Search for the cell housing the specified text and yield its [X, Y] center coordinate. 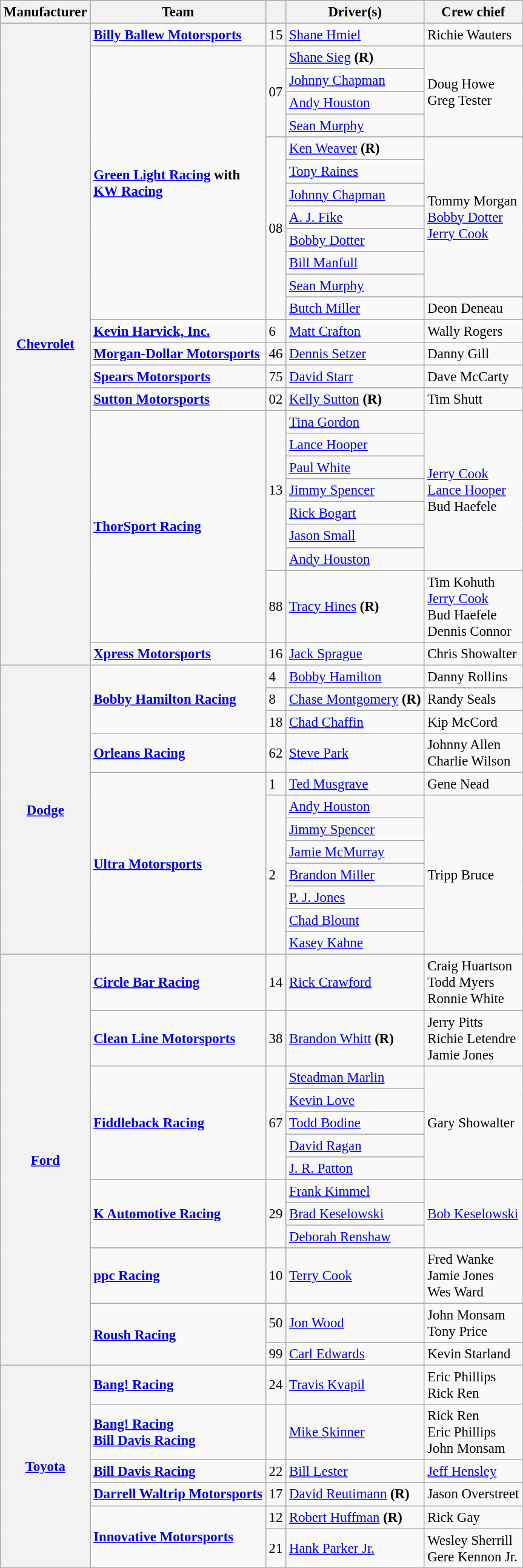
50 [275, 1324]
Sutton Motorsports [178, 399]
Bobby Hamilton Racing [178, 699]
Fiddleback Racing [178, 1123]
Dave McCarty [473, 376]
Ford [45, 1160]
Brandon Miller [355, 875]
6 [275, 331]
Doug Howe Greg Tester [473, 92]
Kip McCord [473, 722]
Chevrolet [45, 344]
Jon Wood [355, 1324]
Billy Ballew Motorsports [178, 35]
Wesley Sherrill Gere Kennon Jr. [473, 1548]
Team [178, 12]
12 [275, 1517]
ThorSport Racing [178, 527]
Brandon Whitt (R) [355, 1038]
Deborah Renshaw [355, 1236]
Dodge [45, 810]
David Starr [355, 376]
K Automotive Racing [178, 1213]
29 [275, 1213]
Jamie McMurray [355, 852]
Rick Crawford [355, 983]
46 [275, 354]
Tony Raines [355, 172]
Bang! Racing Bill Davis Racing [178, 1432]
ppc Racing [178, 1276]
Randy Seals [473, 699]
Shane Sieg (R) [355, 58]
Bang! Racing [178, 1386]
Tim Kohuth Jerry Cook Bud Haefele Dennis Connor [473, 606]
John Monsam Tony Price [473, 1324]
Darrell Waltrip Motorsports [178, 1495]
Chase Montgomery (R) [355, 699]
18 [275, 722]
75 [275, 376]
62 [275, 753]
99 [275, 1354]
Bill Lester [355, 1472]
24 [275, 1386]
Deon Deneau [473, 309]
Matt Crafton [355, 331]
Jack Sprague [355, 653]
Kasey Kahne [355, 944]
Chris Showalter [473, 653]
Tina Gordon [355, 422]
Ultra Motorsports [178, 863]
Kelly Sutton (R) [355, 399]
Crew chief [473, 12]
8 [275, 699]
Rick Gay [473, 1517]
Danny Gill [473, 354]
38 [275, 1038]
Kevin Love [355, 1100]
David Reutimann (R) [355, 1495]
Toyota [45, 1467]
14 [275, 983]
Roush Racing [178, 1335]
02 [275, 399]
Tim Shutt [473, 399]
15 [275, 35]
Morgan-Dollar Motorsports [178, 354]
Jerry Pitts Richie Letendre Jamie Jones [473, 1038]
Gary Showalter [473, 1123]
Driver(s) [355, 12]
Mike Skinner [355, 1432]
Terry Cook [355, 1276]
Innovative Motorsports [178, 1536]
Jason Small [355, 536]
Tracy Hines (R) [355, 606]
4 [275, 676]
88 [275, 606]
Fred Wanke Jamie Jones Wes Ward [473, 1276]
21 [275, 1548]
Tommy Morgan Bobby Dotter Jerry Cook [473, 217]
17 [275, 1495]
Brad Keselowski [355, 1214]
Clean Line Motorsports [178, 1038]
Travis Kvapil [355, 1386]
Kevin Harvick, Inc. [178, 331]
Wally Rogers [473, 331]
Manufacturer [45, 12]
Bobby Dotter [355, 240]
Ted Musgrave [355, 784]
Steadman Marlin [355, 1077]
Circle Bar Racing [178, 983]
Robert Huffman (R) [355, 1517]
P. J. Jones [355, 898]
Jason Overstreet [473, 1495]
1 [275, 784]
Tripp Bruce [473, 875]
Chad Chaffin [355, 722]
Bob Keselowski [473, 1213]
Kevin Starland [473, 1354]
Green Light Racing with KW Racing [178, 183]
07 [275, 92]
Hank Parker Jr. [355, 1548]
Shane Hmiel [355, 35]
Bill Davis Racing [178, 1472]
J. R. Patton [355, 1169]
Rick Ren Eric Phillips John Monsam [473, 1432]
Paul White [355, 468]
67 [275, 1123]
Craig Huartson Todd Myers Ronnie White [473, 983]
Butch Miller [355, 309]
Jerry Cook Lance Hooper Bud Haefele [473, 491]
Bobby Hamilton [355, 676]
Lance Hooper [355, 445]
Johnny Allen Charlie Wilson [473, 753]
A. J. Fike [355, 217]
08 [275, 228]
10 [275, 1276]
Frank Kimmel [355, 1191]
16 [275, 653]
Danny Rollins [473, 676]
Chad Blount [355, 921]
Spears Motorsports [178, 376]
Richie Wauters [473, 35]
Jeff Hensley [473, 1472]
Gene Nead [473, 784]
Steve Park [355, 753]
Carl Edwards [355, 1354]
Eric Phillips Rick Ren [473, 1386]
13 [275, 491]
Xpress Motorsports [178, 653]
Orleans Racing [178, 753]
Todd Bodine [355, 1123]
Bill Manfull [355, 262]
22 [275, 1472]
Ken Weaver (R) [355, 148]
David Ragan [355, 1146]
Rick Bogart [355, 513]
Dennis Setzer [355, 354]
2 [275, 875]
